Search for the cell housing the specified text and yield its [X, Y] center coordinate. 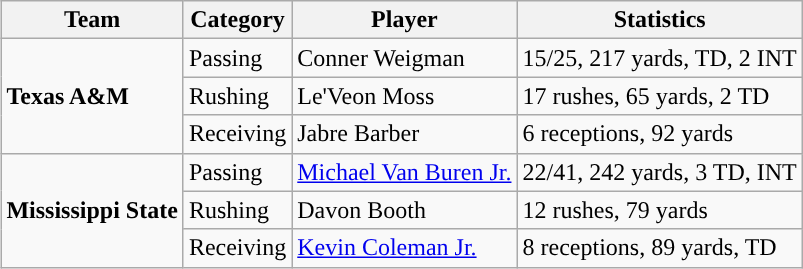
6 receptions, 92 yards [660, 134]
Le'Veon Moss [404, 96]
Texas A&M [92, 96]
Team [92, 20]
Michael Van Buren Jr. [404, 172]
Conner Weigman [404, 58]
17 rushes, 65 yards, 2 TD [660, 96]
Davon Booth [404, 210]
Category [237, 20]
12 rushes, 79 yards [660, 210]
Mississippi State [92, 210]
Kevin Coleman Jr. [404, 248]
Player [404, 20]
Jabre Barber [404, 134]
Statistics [660, 20]
15/25, 217 yards, TD, 2 INT [660, 58]
8 receptions, 89 yards, TD [660, 248]
22/41, 242 yards, 3 TD, INT [660, 172]
